Pinpoint the cell where the given text exists, returning its [x, y] midpoint coordinate. 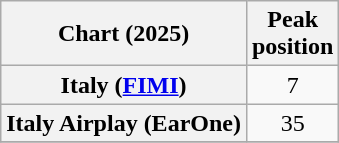
Chart (2025) [124, 34]
Peakposition [292, 34]
Italy Airplay (EarOne) [124, 123]
Italy (FIMI) [124, 85]
7 [292, 85]
35 [292, 123]
